Find where the given text appears and provide that cell's center as (X, Y) coordinate. 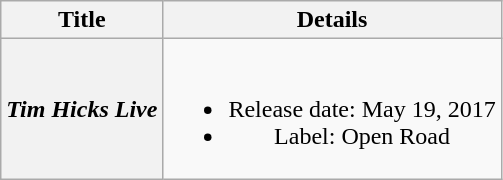
Tim Hicks Live (82, 109)
Release date: May 19, 2017Label: Open Road (332, 109)
Details (332, 20)
Title (82, 20)
